Scan for the cell matching the given text and deliver its [X, Y] coordinate at center. 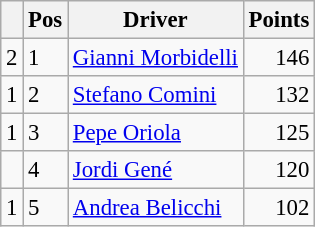
146 [278, 58]
Pos [46, 20]
Pepe Oriola [156, 133]
120 [278, 170]
Jordi Gené [156, 170]
Driver [156, 20]
102 [278, 208]
Stefano Comini [156, 95]
3 [46, 133]
Gianni Morbidelli [156, 58]
Andrea Belicchi [156, 208]
125 [278, 133]
5 [46, 208]
132 [278, 95]
4 [46, 170]
Points [278, 20]
